Return the (X, Y) coordinate for the center point of the cell that contains the specified text.  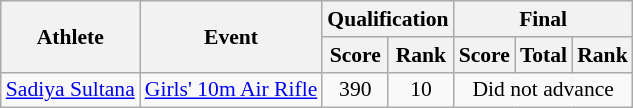
Qualification (388, 19)
10 (420, 90)
390 (355, 90)
Total (544, 55)
Event (232, 36)
Girls' 10m Air Rifle (232, 90)
Sadiya Sultana (70, 90)
Athlete (70, 36)
Did not advance (544, 90)
Final (544, 19)
